Capture the cell that displays the provided text and extract its [X, Y] central coordinate. 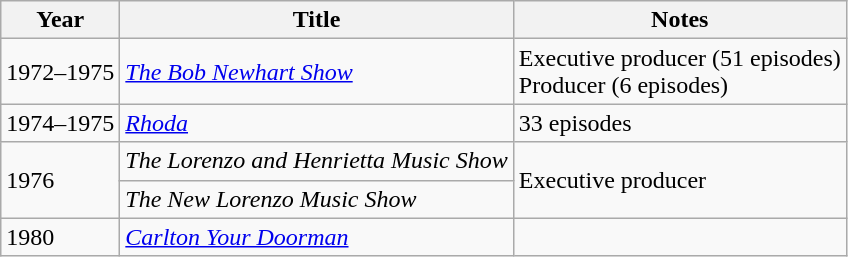
33 episodes [680, 123]
Title [316, 20]
Year [60, 20]
The Lorenzo and Henrietta Music Show [316, 161]
The Bob Newhart Show [316, 72]
The New Lorenzo Music Show [316, 199]
Notes [680, 20]
Executive producer [680, 180]
1980 [60, 237]
Executive producer (51 episodes)Producer (6 episodes) [680, 72]
1974–1975 [60, 123]
Carlton Your Doorman [316, 237]
1976 [60, 180]
Rhoda [316, 123]
1972–1975 [60, 72]
